Locate the cell with the specified text and output its (X, Y) center coordinate. 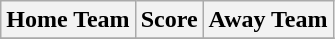
Score (169, 20)
Home Team (68, 20)
Away Team (268, 20)
